Capture the cell that displays the provided text and extract its (x, y) central coordinate. 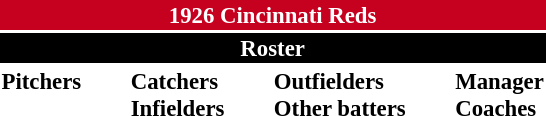
Roster (272, 48)
1926 Cincinnati Reds (272, 15)
